Pinpoint the cell where the given text exists, returning its (x, y) midpoint coordinate. 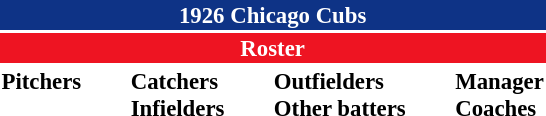
1926 Chicago Cubs (272, 15)
Roster (272, 48)
